Pinpoint the cell where the given text exists, returning its [X, Y] midpoint coordinate. 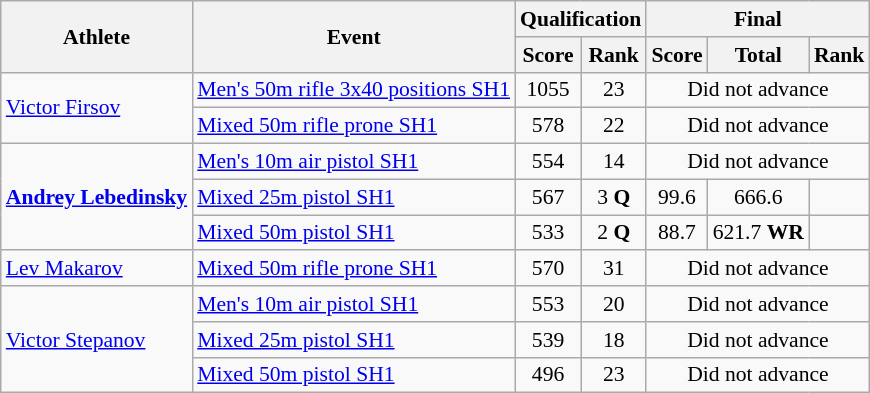
Event [354, 36]
539 [548, 340]
Victor Firsov [96, 108]
88.7 [676, 233]
1055 [548, 90]
570 [548, 269]
553 [548, 304]
31 [614, 269]
18 [614, 340]
3 Q [614, 197]
533 [548, 233]
2 Q [614, 233]
Lev Makarov [96, 269]
Final [758, 19]
99.6 [676, 197]
14 [614, 162]
578 [548, 126]
Total [758, 55]
Andrey Lebedinsky [96, 198]
Qualification [580, 19]
554 [548, 162]
496 [548, 375]
Athlete [96, 36]
666.6 [758, 197]
20 [614, 304]
Men's 50m rifle 3x40 positions SH1 [354, 90]
22 [614, 126]
Victor Stepanov [96, 340]
621.7 WR [758, 233]
567 [548, 197]
